From the cell containing the given text, extract its center point as [X, Y] coordinate. 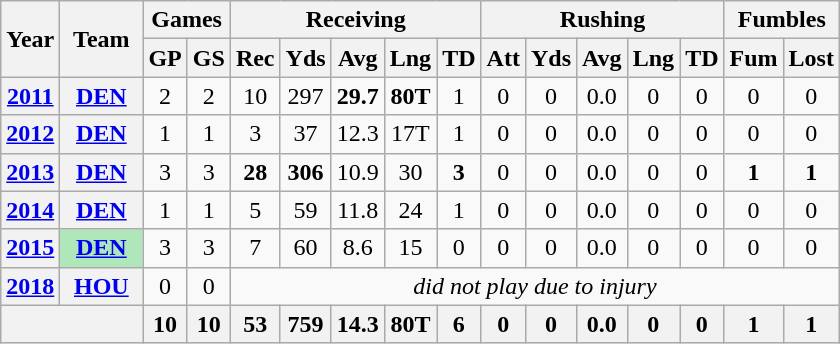
5 [255, 210]
11.8 [358, 210]
14.3 [358, 324]
Fum [754, 58]
53 [255, 324]
2012 [30, 134]
Fumbles [782, 20]
Rec [255, 58]
Team [102, 39]
did not play due to injury [534, 286]
30 [410, 172]
59 [306, 210]
Year [30, 39]
306 [306, 172]
Lost [811, 58]
2015 [30, 248]
2014 [30, 210]
Games [186, 20]
2011 [30, 96]
Rushing [602, 20]
12.3 [358, 134]
6 [459, 324]
HOU [102, 286]
7 [255, 248]
297 [306, 96]
GP [165, 58]
37 [306, 134]
Att [503, 58]
759 [306, 324]
Receiving [356, 20]
2018 [30, 286]
10.9 [358, 172]
29.7 [358, 96]
24 [410, 210]
28 [255, 172]
2013 [30, 172]
60 [306, 248]
GS [208, 58]
17T [410, 134]
15 [410, 248]
8.6 [358, 248]
